Find where the given text appears and provide that cell's center as (x, y) coordinate. 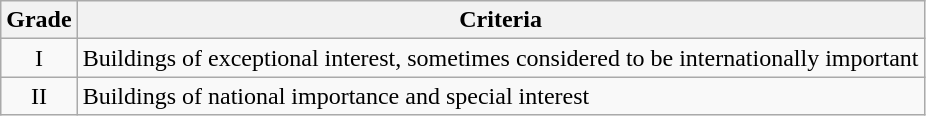
I (39, 58)
Buildings of national importance and special interest (500, 96)
II (39, 96)
Criteria (500, 20)
Grade (39, 20)
Buildings of exceptional interest, sometimes considered to be internationally important (500, 58)
